From the cell containing the given text, extract its center point as (x, y) coordinate. 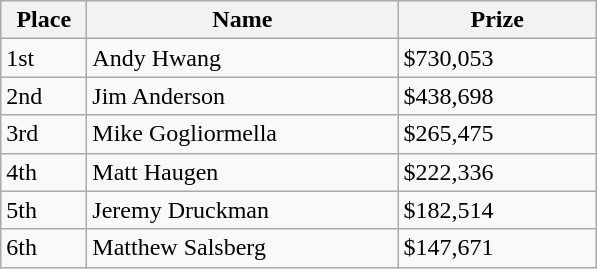
Prize (498, 20)
Name (242, 20)
1st (44, 58)
3rd (44, 134)
Matthew Salsberg (242, 248)
Jeremy Druckman (242, 210)
4th (44, 172)
$438,698 (498, 96)
Matt Haugen (242, 172)
Jim Anderson (242, 96)
6th (44, 248)
$147,671 (498, 248)
$182,514 (498, 210)
$222,336 (498, 172)
Mike Gogliormella (242, 134)
$265,475 (498, 134)
2nd (44, 96)
$730,053 (498, 58)
5th (44, 210)
Place (44, 20)
Andy Hwang (242, 58)
